Find where the given text appears and provide that cell's center as (X, Y) coordinate. 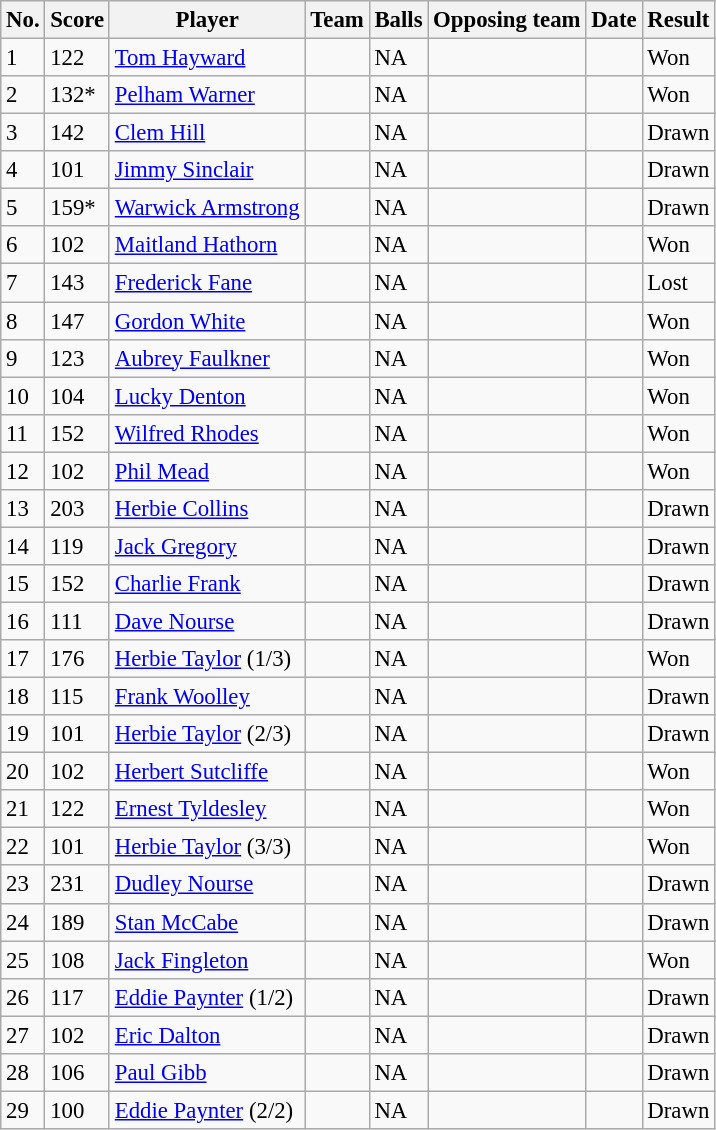
106 (78, 1073)
119 (78, 546)
132* (78, 95)
100 (78, 1110)
Charlie Frank (206, 584)
26 (23, 997)
Opposing team (507, 20)
108 (78, 960)
20 (23, 772)
Ernest Tyldesley (206, 809)
104 (78, 396)
Frederick Fane (206, 283)
142 (78, 133)
18 (23, 697)
12 (23, 471)
Lost (678, 283)
Paul Gibb (206, 1073)
Herbie Collins (206, 509)
Gordon White (206, 321)
Herbie Taylor (2/3) (206, 734)
19 (23, 734)
No. (23, 20)
Eddie Paynter (1/2) (206, 997)
Dave Nourse (206, 621)
115 (78, 697)
17 (23, 659)
203 (78, 509)
Warwick Armstrong (206, 208)
13 (23, 509)
23 (23, 885)
25 (23, 960)
6 (23, 245)
Eddie Paynter (2/2) (206, 1110)
29 (23, 1110)
Score (78, 20)
143 (78, 283)
Frank Woolley (206, 697)
1 (23, 58)
Herbie Taylor (1/3) (206, 659)
Result (678, 20)
14 (23, 546)
9 (23, 358)
231 (78, 885)
7 (23, 283)
5 (23, 208)
16 (23, 621)
11 (23, 433)
117 (78, 997)
8 (23, 321)
159* (78, 208)
4 (23, 170)
Maitland Hathorn (206, 245)
10 (23, 396)
Player (206, 20)
Jimmy Sinclair (206, 170)
Stan McCabe (206, 922)
Aubrey Faulkner (206, 358)
Phil Mead (206, 471)
3 (23, 133)
15 (23, 584)
Balls (398, 20)
Tom Hayward (206, 58)
Jack Fingleton (206, 960)
24 (23, 922)
2 (23, 95)
27 (23, 1035)
Lucky Denton (206, 396)
Team (337, 20)
Wilfred Rhodes (206, 433)
Jack Gregory (206, 546)
21 (23, 809)
28 (23, 1073)
Clem Hill (206, 133)
Dudley Nourse (206, 885)
111 (78, 621)
22 (23, 847)
176 (78, 659)
Herbie Taylor (3/3) (206, 847)
Eric Dalton (206, 1035)
147 (78, 321)
123 (78, 358)
Date (614, 20)
189 (78, 922)
Herbert Sutcliffe (206, 772)
Pelham Warner (206, 95)
